Return the (x, y) coordinate for the center point of the cell that contains the specified text.  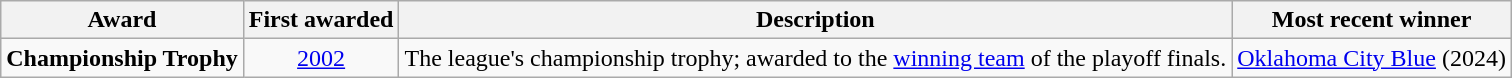
Most recent winner (1372, 20)
2002 (321, 58)
The league's championship trophy; awarded to the winning team of the playoff finals. (816, 58)
Oklahoma City Blue (2024) (1372, 58)
Award (122, 20)
Championship Trophy (122, 58)
Description (816, 20)
First awarded (321, 20)
